Scan for the cell matching the given text and deliver its (X, Y) coordinate at center. 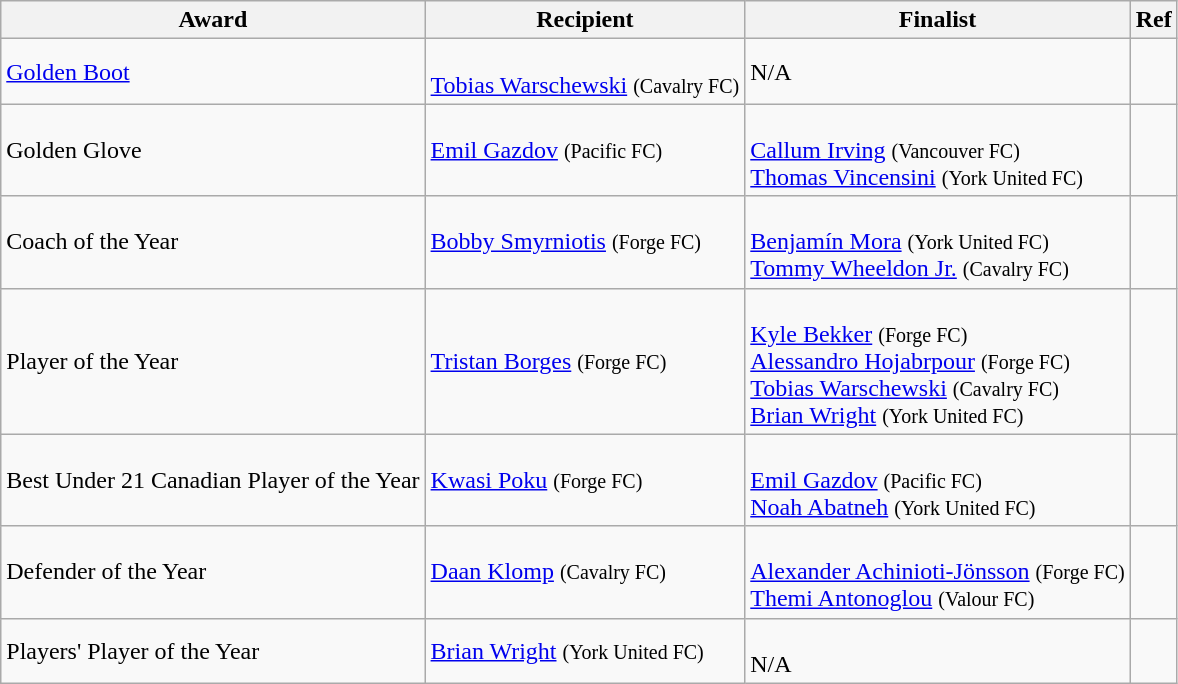
Callum Irving (Vancouver FC) Thomas Vincensini (York United FC) (938, 150)
Brian Wright (York United FC) (585, 650)
Kwasi Poku (Forge FC) (585, 480)
Kyle Bekker (Forge FC) Alessandro Hojabrpour (Forge FC) Tobias Warschewski (Cavalry FC) Brian Wright (York United FC) (938, 361)
Award (213, 20)
Recipient (585, 20)
Benjamín Mora (York United FC) Tommy Wheeldon Jr. (Cavalry FC) (938, 242)
Defender of the Year (213, 572)
Players' Player of the Year (213, 650)
Ref (1154, 20)
Tobias Warschewski (Cavalry FC) (585, 72)
Best Under 21 Canadian Player of the Year (213, 480)
Coach of the Year (213, 242)
Alexander Achinioti-Jönsson (Forge FC) Themi Antonoglou (Valour FC) (938, 572)
Bobby Smyrniotis (Forge FC) (585, 242)
Golden Boot (213, 72)
Tristan Borges (Forge FC) (585, 361)
Emil Gazdov (Pacific FC) (585, 150)
Finalist (938, 20)
Golden Glove (213, 150)
Daan Klomp (Cavalry FC) (585, 572)
Player of the Year (213, 361)
Emil Gazdov (Pacific FC) Noah Abatneh (York United FC) (938, 480)
